Determine the [X, Y] coordinate at the center of the cell enclosing the given text.  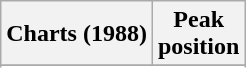
Charts (1988) [77, 34]
Peakposition [198, 34]
